Provide the [x, y] coordinate of the cell's center where the given text is located.  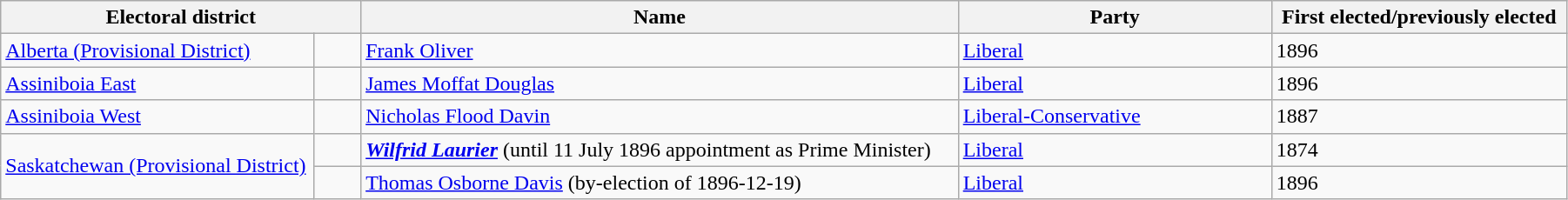
Frank Oliver [660, 50]
James Moffat Douglas [660, 83]
Thomas Osborne Davis (by-election of 1896-12-19) [660, 183]
Saskatchewan (Provisional District) [157, 166]
Liberal-Conservative [1115, 117]
Name [660, 17]
1887 [1418, 117]
Assiniboia East [157, 83]
Alberta (Provisional District) [157, 50]
Wilfrid Laurier (until 11 July 1896 appointment as Prime Minister) [660, 150]
1874 [1418, 150]
First elected/previously elected [1418, 17]
Nicholas Flood Davin [660, 117]
Assiniboia West [157, 117]
Party [1115, 17]
Electoral district [181, 17]
